Detect which cell encompasses the target text, then output its (x, y) center coordinate. 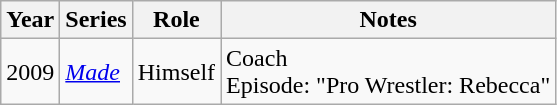
CoachEpisode: "Pro Wrestler: Rebecca" (388, 72)
Notes (388, 20)
Year (30, 20)
Himself (176, 72)
2009 (30, 72)
Made (96, 72)
Series (96, 20)
Role (176, 20)
